Return the (x, y) coordinate for the center point of the cell that contains the specified text.  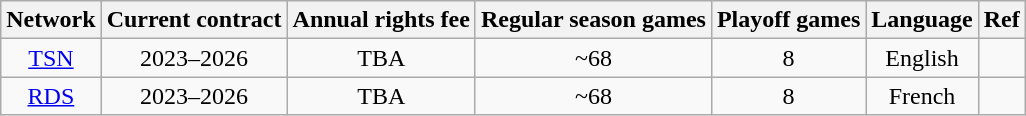
RDS (51, 96)
TSN (51, 58)
Playoff games (788, 20)
Regular season games (593, 20)
Current contract (194, 20)
Ref (1002, 20)
French (922, 96)
Language (922, 20)
English (922, 58)
Annual rights fee (381, 20)
Network (51, 20)
